Find where the given text appears and provide that cell's center as (x, y) coordinate. 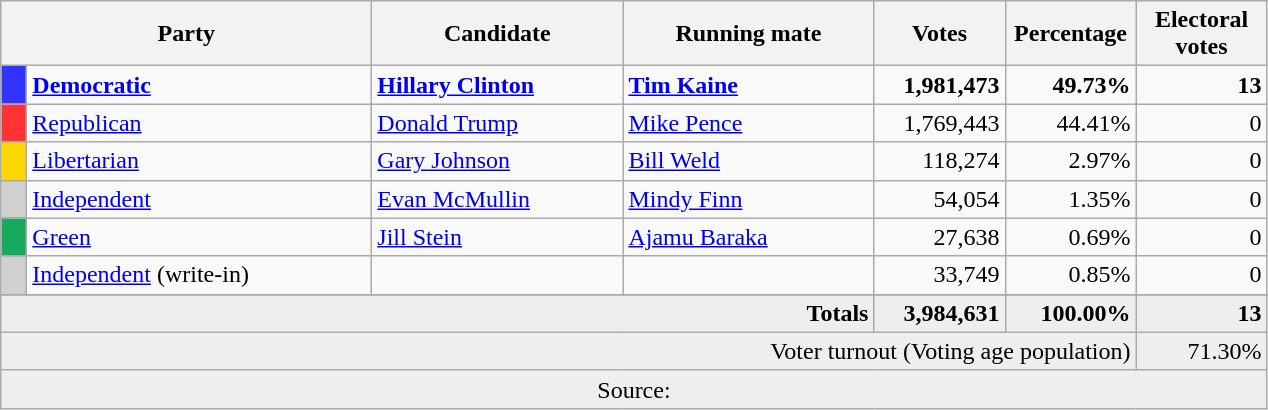
0.69% (1070, 237)
Percentage (1070, 34)
Mindy Finn (748, 199)
71.30% (1202, 351)
Party (186, 34)
Gary Johnson (498, 161)
54,054 (940, 199)
Independent (200, 199)
3,984,631 (940, 313)
Independent (write-in) (200, 275)
Votes (940, 34)
1,769,443 (940, 123)
49.73% (1070, 85)
118,274 (940, 161)
100.00% (1070, 313)
Running mate (748, 34)
2.97% (1070, 161)
Green (200, 237)
1,981,473 (940, 85)
33,749 (940, 275)
Mike Pence (748, 123)
0.85% (1070, 275)
Libertarian (200, 161)
Hillary Clinton (498, 85)
Donald Trump (498, 123)
Electoral votes (1202, 34)
Democratic (200, 85)
Tim Kaine (748, 85)
Republican (200, 123)
Source: (634, 389)
Bill Weld (748, 161)
44.41% (1070, 123)
Candidate (498, 34)
27,638 (940, 237)
Voter turnout (Voting age population) (568, 351)
Ajamu Baraka (748, 237)
Totals (438, 313)
Jill Stein (498, 237)
1.35% (1070, 199)
Evan McMullin (498, 199)
